Extract the [x, y] coordinate from the center of the cell holding the provided text.  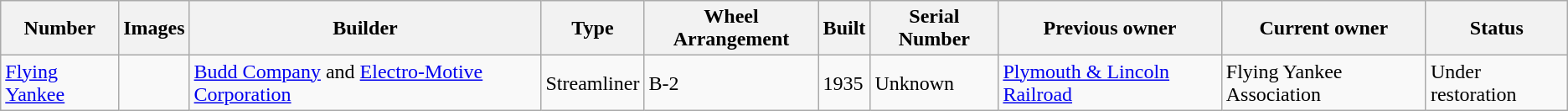
Flying Yankee [60, 82]
Under restoration [1496, 82]
1935 [844, 82]
Previous owner [1110, 29]
Current owner [1323, 29]
Number [60, 29]
Type [593, 29]
Plymouth & Lincoln Railroad [1110, 82]
Streamliner [593, 82]
B-2 [731, 82]
Builder [365, 29]
Wheel Arrangement [731, 29]
Unknown [935, 82]
Flying Yankee Association [1323, 82]
Images [154, 29]
Status [1496, 29]
Built [844, 29]
Serial Number [935, 29]
Budd Company and Electro-Motive Corporation [365, 82]
